Return the [X, Y] coordinate for the center point of the cell that contains the specified text.  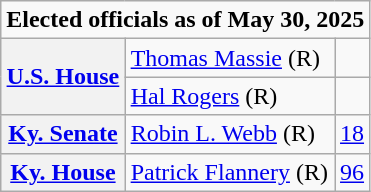
96 [352, 172]
18 [352, 134]
U.S. House [63, 77]
Patrick Flannery (R) [230, 172]
Ky. House [63, 172]
Robin L. Webb (R) [230, 134]
Elected officials as of May 30, 2025 [186, 20]
Thomas Massie (R) [230, 58]
Ky. Senate [63, 134]
Hal Rogers (R) [230, 96]
